Locate the cell with the specified text and output its (x, y) center coordinate. 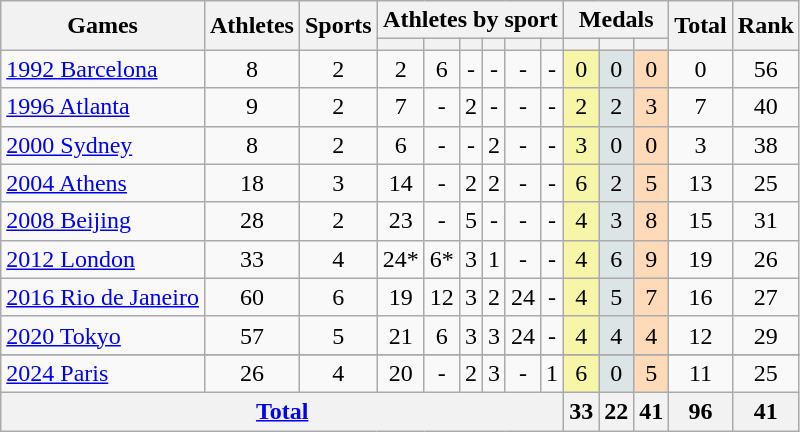
21 (400, 335)
38 (766, 145)
2024 Paris (103, 373)
Games (103, 26)
57 (252, 335)
2020 Tokyo (103, 335)
56 (766, 69)
Athletes (252, 26)
16 (701, 297)
2012 London (103, 259)
2000 Sydney (103, 145)
2004 Athens (103, 183)
23 (400, 221)
40 (766, 107)
1996 Atlanta (103, 107)
13 (701, 183)
31 (766, 221)
Medals (616, 20)
2016 Rio de Janeiro (103, 297)
6* (442, 259)
20 (400, 373)
11 (701, 373)
Sports (338, 26)
24* (400, 259)
28 (252, 221)
1992 Barcelona (103, 69)
60 (252, 297)
Athletes by sport (470, 20)
96 (701, 411)
15 (701, 221)
27 (766, 297)
29 (766, 335)
14 (400, 183)
Rank (766, 26)
22 (616, 411)
18 (252, 183)
2008 Beijing (103, 221)
